Determine the [x, y] coordinate at the center of the cell enclosing the given text.  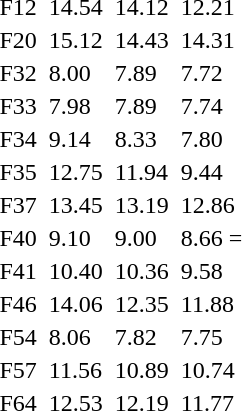
8.00 [76, 73]
7.98 [76, 106]
8.33 [142, 139]
15.12 [76, 40]
10.36 [142, 271]
12.35 [142, 304]
10.89 [142, 370]
13.19 [142, 205]
12.75 [76, 172]
11.56 [76, 370]
9.10 [76, 238]
14.06 [76, 304]
14.43 [142, 40]
13.45 [76, 205]
9.14 [76, 139]
8.06 [76, 337]
9.00 [142, 238]
11.94 [142, 172]
10.40 [76, 271]
7.82 [142, 337]
